From the cell containing the given text, extract its center point as [x, y] coordinate. 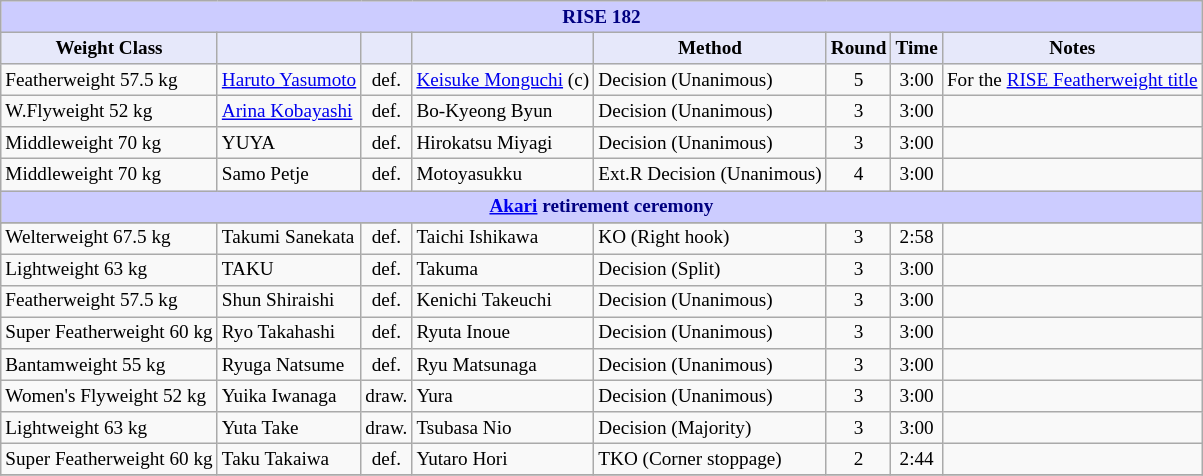
Ryuga Natsume [289, 365]
Shun Shiraishi [289, 301]
Haruto Yasumoto [289, 80]
Keisuke Monguchi (c) [503, 80]
Kenichi Takeuchi [503, 301]
2:58 [916, 238]
4 [858, 175]
Motoyasukku [503, 175]
2 [858, 460]
Notes [1072, 48]
Decision (Majority) [710, 428]
Akari retirement ceremony [602, 206]
Taichi Ishikawa [503, 238]
Time [916, 48]
For the RISE Featherweight title [1072, 80]
YUYA [289, 143]
Yutaro Hori [503, 460]
Takuma [503, 270]
Welterweight 67.5 kg [110, 238]
Hirokatsu Miyagi [503, 143]
Method [710, 48]
Ryuta Inoue [503, 333]
Yuta Take [289, 428]
TAKU [289, 270]
Women's Flyweight 52 kg [110, 396]
Weight Class [110, 48]
Samo Petje [289, 175]
Bantamweight 55 kg [110, 365]
Bo-Kyeong Byun [503, 111]
W.Flyweight 52 kg [110, 111]
Yura [503, 396]
Taku Takaiwa [289, 460]
Round [858, 48]
2:44 [916, 460]
Yuika Iwanaga [289, 396]
TKO (Corner stoppage) [710, 460]
Decision (Split) [710, 270]
KO (Right hook) [710, 238]
5 [858, 80]
Tsubasa Nio [503, 428]
Ryo Takahashi [289, 333]
Ext.R Decision (Unanimous) [710, 175]
Takumi Sanekata [289, 238]
RISE 182 [602, 17]
Ryu Matsunaga [503, 365]
Arina Kobayashi [289, 111]
